For the text-containing cell, return its midpoint in [x, y] coordinate format. 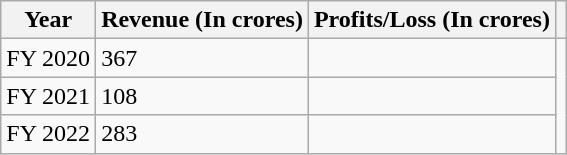
Year [48, 20]
108 [202, 96]
Revenue (In crores) [202, 20]
367 [202, 58]
283 [202, 134]
Profits/Loss (In crores) [432, 20]
FY 2020 [48, 58]
FY 2021 [48, 96]
FY 2022 [48, 134]
